Output the [x, y] coordinate of the center of the cell containing the given text.  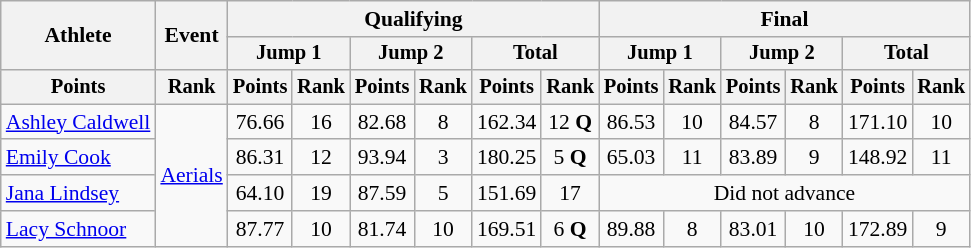
5 [443, 193]
83.89 [753, 158]
Aerials [191, 175]
Ashley Caldwell [78, 122]
12 Q [570, 122]
Emily Cook [78, 158]
83.01 [753, 229]
171.10 [878, 122]
81.74 [382, 229]
148.92 [878, 158]
169.51 [506, 229]
65.03 [631, 158]
86.53 [631, 122]
162.34 [506, 122]
76.66 [260, 122]
Athlete [78, 36]
87.59 [382, 193]
Event [191, 36]
Qualifying [414, 19]
Did not advance [784, 193]
Lacy Schnoor [78, 229]
Final [784, 19]
89.88 [631, 229]
5 Q [570, 158]
93.94 [382, 158]
19 [321, 193]
16 [321, 122]
12 [321, 158]
64.10 [260, 193]
151.69 [506, 193]
87.77 [260, 229]
Jana Lindsey [78, 193]
172.89 [878, 229]
3 [443, 158]
82.68 [382, 122]
180.25 [506, 158]
6 Q [570, 229]
17 [570, 193]
86.31 [260, 158]
84.57 [753, 122]
